For the text-containing cell, return its midpoint in [X, Y] coordinate format. 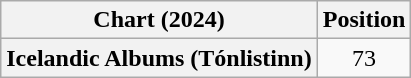
Icelandic Albums (Tónlistinn) [159, 58]
Chart (2024) [159, 20]
73 [364, 58]
Position [364, 20]
